Locate the cell with the specified text and output its [X, Y] center coordinate. 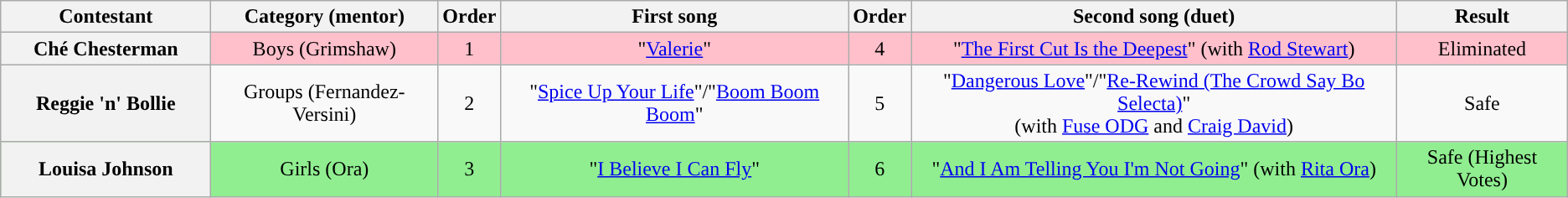
6 [879, 169]
Ché Chesterman [106, 49]
Louisa Johnson [106, 169]
4 [879, 49]
Safe (Highest Votes) [1483, 169]
3 [469, 169]
Contestant [106, 17]
Category (mentor) [325, 17]
"Dangerous Love"/"Re-Rewind (The Crowd Say Bo Selecta)"(with Fuse ODG and Craig David) [1154, 103]
"I Believe I Can Fly" [675, 169]
Reggie 'n' Bollie [106, 103]
Girls (Ora) [325, 169]
"Valerie" [675, 49]
Groups (Fernandez-Versini) [325, 103]
1 [469, 49]
"The First Cut Is the Deepest" (with Rod Stewart) [1154, 49]
Safe [1483, 103]
Boys (Grimshaw) [325, 49]
"Spice Up Your Life"/"Boom Boom Boom" [675, 103]
"And I Am Telling You I'm Not Going" (with Rita Ora) [1154, 169]
2 [469, 103]
Result [1483, 17]
5 [879, 103]
Eliminated [1483, 49]
First song [675, 17]
Second song (duet) [1154, 17]
